From the cell containing the given text, extract its center point as (x, y) coordinate. 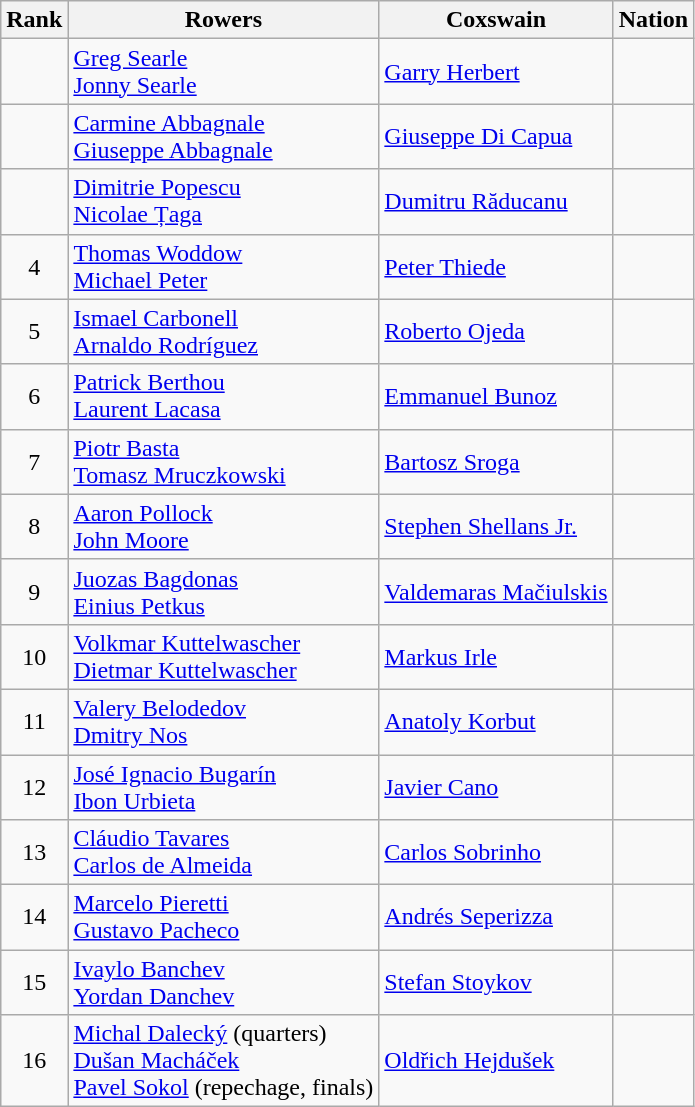
Rowers (224, 20)
11 (34, 722)
13 (34, 852)
Carmine AbbagnaleGiuseppe Abbagnale (224, 136)
5 (34, 332)
8 (34, 526)
Juozas BagdonasEinius Petkus (224, 592)
16 (34, 1061)
Cláudio TavaresCarlos de Almeida (224, 852)
Stefan Stoykov (496, 982)
Aaron PollockJohn Moore (224, 526)
Greg SearleJonny Searle (224, 72)
Anatoly Korbut (496, 722)
Bartosz Sroga (496, 462)
Piotr BastaTomasz Mruczkowski (224, 462)
Valdemaras Mačiulskis (496, 592)
Dimitrie PopescuNicolae Țaga (224, 202)
Coxswain (496, 20)
Stephen Shellans Jr. (496, 526)
Valery BelodedovDmitry Nos (224, 722)
Volkmar KuttelwascherDietmar Kuttelwascher (224, 656)
7 (34, 462)
Peter Thiede (496, 266)
Javier Cano (496, 786)
14 (34, 918)
Andrés Seperizza (496, 918)
Dumitru Răducanu (496, 202)
Ismael CarbonellArnaldo Rodríguez (224, 332)
4 (34, 266)
Roberto Ojeda (496, 332)
Garry Herbert (496, 72)
Markus Irle (496, 656)
15 (34, 982)
12 (34, 786)
José Ignacio BugarínIbon Urbieta (224, 786)
Marcelo PierettiGustavo Pacheco (224, 918)
Rank (34, 20)
Oldřich Hejdušek (496, 1061)
Giuseppe Di Capua (496, 136)
Ivaylo BanchevYordan Danchev (224, 982)
6 (34, 396)
9 (34, 592)
Nation (653, 20)
Emmanuel Bunoz (496, 396)
10 (34, 656)
Thomas WoddowMichael Peter (224, 266)
Michal Dalecký (quarters)Dušan MacháčekPavel Sokol (repechage, finals) (224, 1061)
Carlos Sobrinho (496, 852)
Patrick BerthouLaurent Lacasa (224, 396)
